Capture the cell that displays the provided text and extract its (x, y) central coordinate. 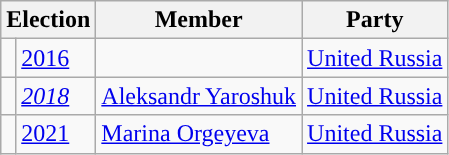
2018 (56, 96)
2021 (56, 134)
Member (199, 20)
2016 (56, 58)
Marina Orgeyeva (199, 134)
Aleksandr Yaroshuk (199, 96)
Party (375, 20)
Election (48, 20)
